Determine the [x, y] coordinate at the center of the cell enclosing the given text.  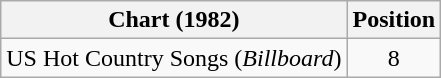
Chart (1982) [174, 20]
US Hot Country Songs (Billboard) [174, 58]
8 [394, 58]
Position [394, 20]
